Provide the [X, Y] coordinate of the cell's center where the given text is located.  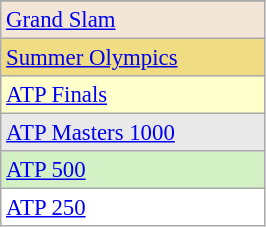
ATP Masters 1000 [133, 133]
ATP 250 [133, 208]
ATP 500 [133, 170]
ATP Finals [133, 95]
Summer Olympics [133, 58]
Grand Slam [133, 20]
